Detect which cell encompasses the target text, then output its (x, y) center coordinate. 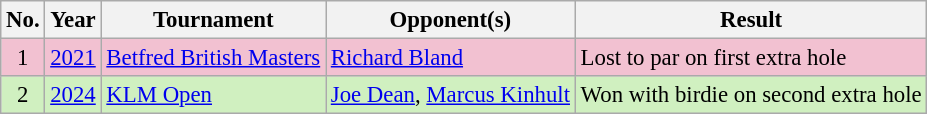
2024 (73, 95)
Opponent(s) (451, 20)
2 (23, 95)
No. (23, 20)
2021 (73, 58)
Betfred British Masters (213, 58)
Joe Dean, Marcus Kinhult (451, 95)
KLM Open (213, 95)
Tournament (213, 20)
Richard Bland (451, 58)
Year (73, 20)
1 (23, 58)
Result (751, 20)
Lost to par on first extra hole (751, 58)
Won with birdie on second extra hole (751, 95)
